For the text-containing cell, return its midpoint in (x, y) coordinate format. 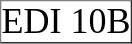
EDI 10B (66, 22)
